Detect which cell encompasses the target text, then output its [X, Y] center coordinate. 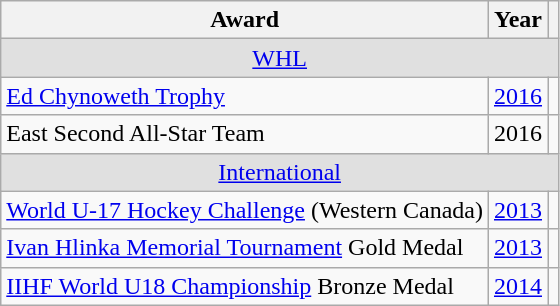
International [280, 172]
2014 [518, 286]
Award [245, 20]
East Second All-Star Team [245, 134]
WHL [280, 58]
IIHF World U18 Championship Bronze Medal [245, 286]
Ivan Hlinka Memorial Tournament Gold Medal [245, 248]
Ed Chynoweth Trophy [245, 96]
Year [518, 20]
World U-17 Hockey Challenge (Western Canada) [245, 210]
